Locate the cell with the specified text and output its [X, Y] center coordinate. 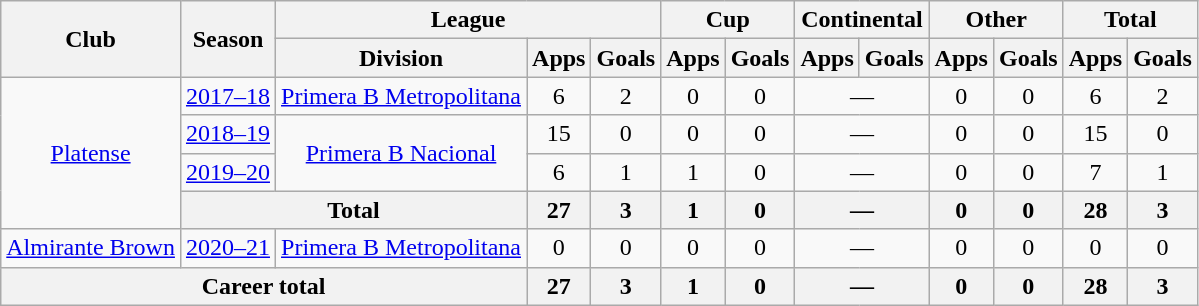
League [468, 20]
2019–20 [228, 172]
Season [228, 39]
Career total [264, 286]
2020–21 [228, 248]
Continental [862, 20]
Platense [91, 153]
Almirante Brown [91, 248]
2018–19 [228, 134]
Cup [728, 20]
Division [402, 58]
7 [1095, 172]
Other [996, 20]
Primera B Nacional [402, 153]
2017–18 [228, 96]
Club [91, 39]
